From the cell containing the given text, extract its center point as (x, y) coordinate. 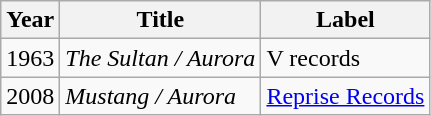
Title (160, 20)
1963 (30, 58)
Year (30, 20)
V records (346, 58)
Reprise Records (346, 96)
The Sultan / Aurora (160, 58)
Mustang / Aurora (160, 96)
2008 (30, 96)
Label (346, 20)
